Extract the (x, y) coordinate from the center of the cell holding the provided text.  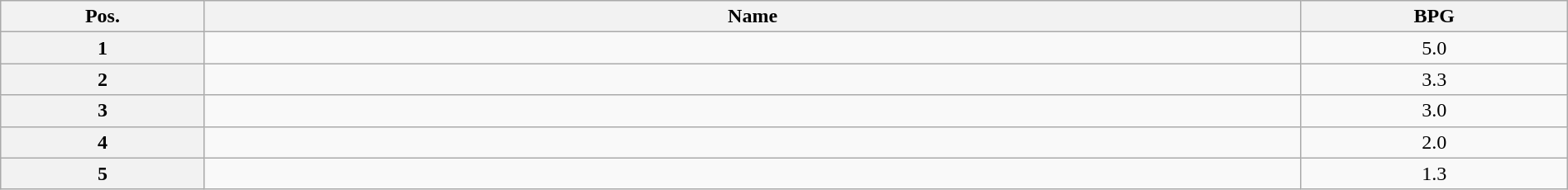
Name (753, 17)
3.3 (1434, 79)
1.3 (1434, 173)
Pos. (103, 17)
3 (103, 111)
2 (103, 79)
5 (103, 173)
2.0 (1434, 142)
4 (103, 142)
BPG (1434, 17)
1 (103, 48)
3.0 (1434, 111)
5.0 (1434, 48)
